Search for the cell housing the specified text and yield its [x, y] center coordinate. 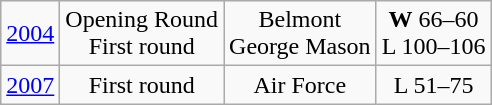
W 66–60L 100–106 [434, 34]
L 51–75 [434, 85]
Opening RoundFirst round [142, 34]
Air Force [300, 85]
BelmontGeorge Mason [300, 34]
2004 [30, 34]
2007 [30, 85]
First round [142, 85]
